Determine the [X, Y] coordinate at the center of the cell enclosing the given text.  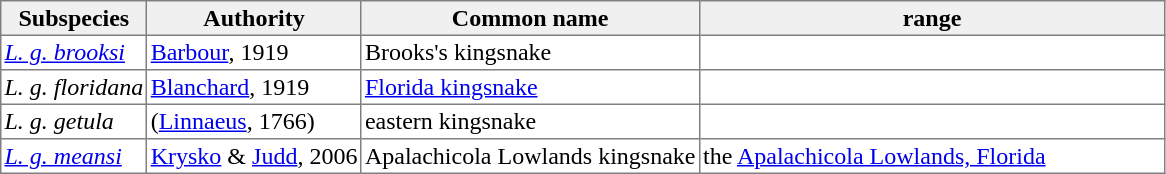
L. g. floridana [74, 87]
L. g. meansi [74, 156]
Brooks's kingsnake [530, 52]
Apalachicola Lowlands kingsnake [530, 156]
Barbour, 1919 [254, 52]
range [932, 18]
L. g. getula [74, 121]
eastern kingsnake [530, 121]
L. g. brooksi [74, 52]
the Apalachicola Lowlands, Florida [932, 156]
Subspecies [74, 18]
Florida kingsnake [530, 87]
Common name [530, 18]
Authority [254, 18]
Krysko & Judd, 2006 [254, 156]
Blanchard, 1919 [254, 87]
(Linnaeus, 1766) [254, 121]
